Detect which cell encompasses the target text, then output its (x, y) center coordinate. 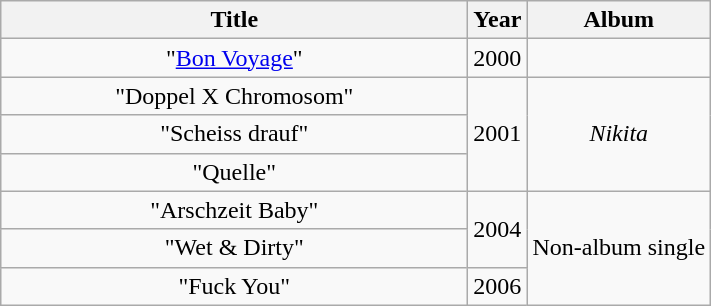
"Quelle" (234, 172)
"Arschzeit Baby" (234, 210)
2006 (498, 286)
2001 (498, 134)
2000 (498, 58)
"Scheiss drauf" (234, 134)
"Bon Voyage" (234, 58)
"Fuck You" (234, 286)
Non-album single (619, 248)
"Doppel X Chromosom" (234, 96)
Nikita (619, 134)
"Wet & Dirty" (234, 248)
Year (498, 20)
Album (619, 20)
Title (234, 20)
2004 (498, 229)
